Extract the [x, y] coordinate from the center of the cell holding the provided text.  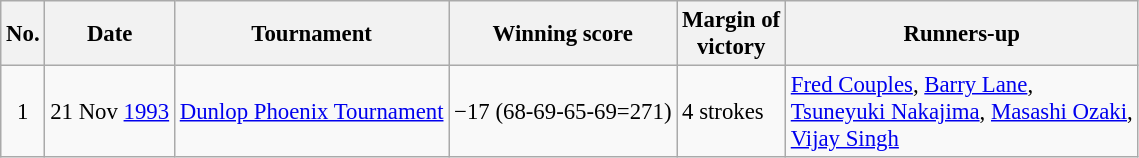
Date [110, 34]
Winning score [563, 34]
−17 (68-69-65-69=271) [563, 112]
Fred Couples, Barry Lane, Tsuneyuki Nakajima, Masashi Ozaki, Vijay Singh [962, 112]
4 strokes [732, 112]
Margin ofvictory [732, 34]
Runners-up [962, 34]
21 Nov 1993 [110, 112]
Dunlop Phoenix Tournament [311, 112]
1 [23, 112]
No. [23, 34]
Tournament [311, 34]
